Capture the cell that displays the provided text and extract its [X, Y] central coordinate. 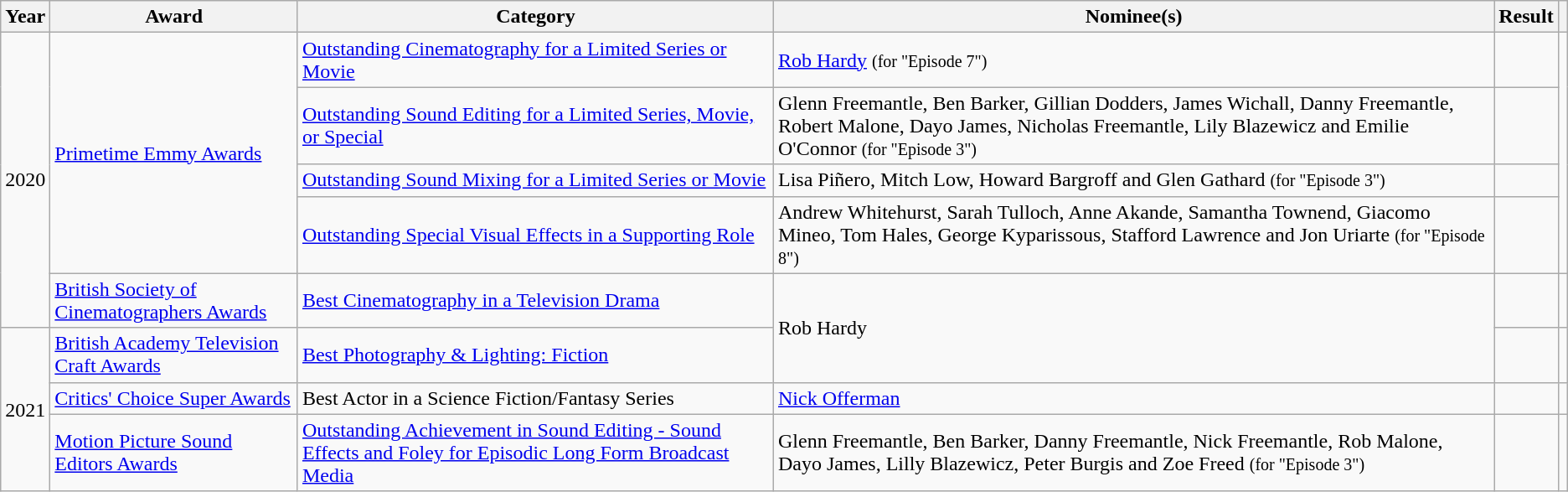
Best Cinematography in a Television Drama [535, 300]
Primetime Emmy Awards [174, 153]
Outstanding Sound Editing for a Limited Series, Movie, or Special [535, 126]
2021 [25, 409]
Year [25, 17]
Rob Hardy (for "Episode 7") [1133, 60]
Outstanding Sound Mixing for a Limited Series or Movie [535, 180]
Outstanding Achievement in Sound Editing - Sound Effects and Foley for Episodic Long Form Broadcast Media [535, 453]
Outstanding Cinematography for a Limited Series or Movie [535, 60]
Rob Hardy [1133, 328]
Lisa Piñero, Mitch Low, Howard Bargroff and Glen Gathard (for "Episode 3") [1133, 180]
Award [174, 17]
2020 [25, 180]
Nominee(s) [1133, 17]
British Society of Cinematographers Awards [174, 300]
Result [1526, 17]
Best Photography & Lighting: Fiction [535, 355]
Outstanding Special Visual Effects in a Supporting Role [535, 235]
Motion Picture Sound Editors Awards [174, 453]
Category [535, 17]
Critics' Choice Super Awards [174, 398]
British Academy Television Craft Awards [174, 355]
Best Actor in a Science Fiction/Fantasy Series [535, 398]
Nick Offerman [1133, 398]
